Find where the given text appears and provide that cell's center as (X, Y) coordinate. 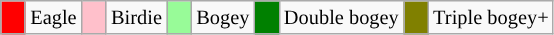
Eagle (53, 17)
Birdie (136, 17)
Bogey (222, 17)
Double bogey (342, 17)
Triple bogey+ (490, 17)
